Locate the cell with the specified text and output its (X, Y) center coordinate. 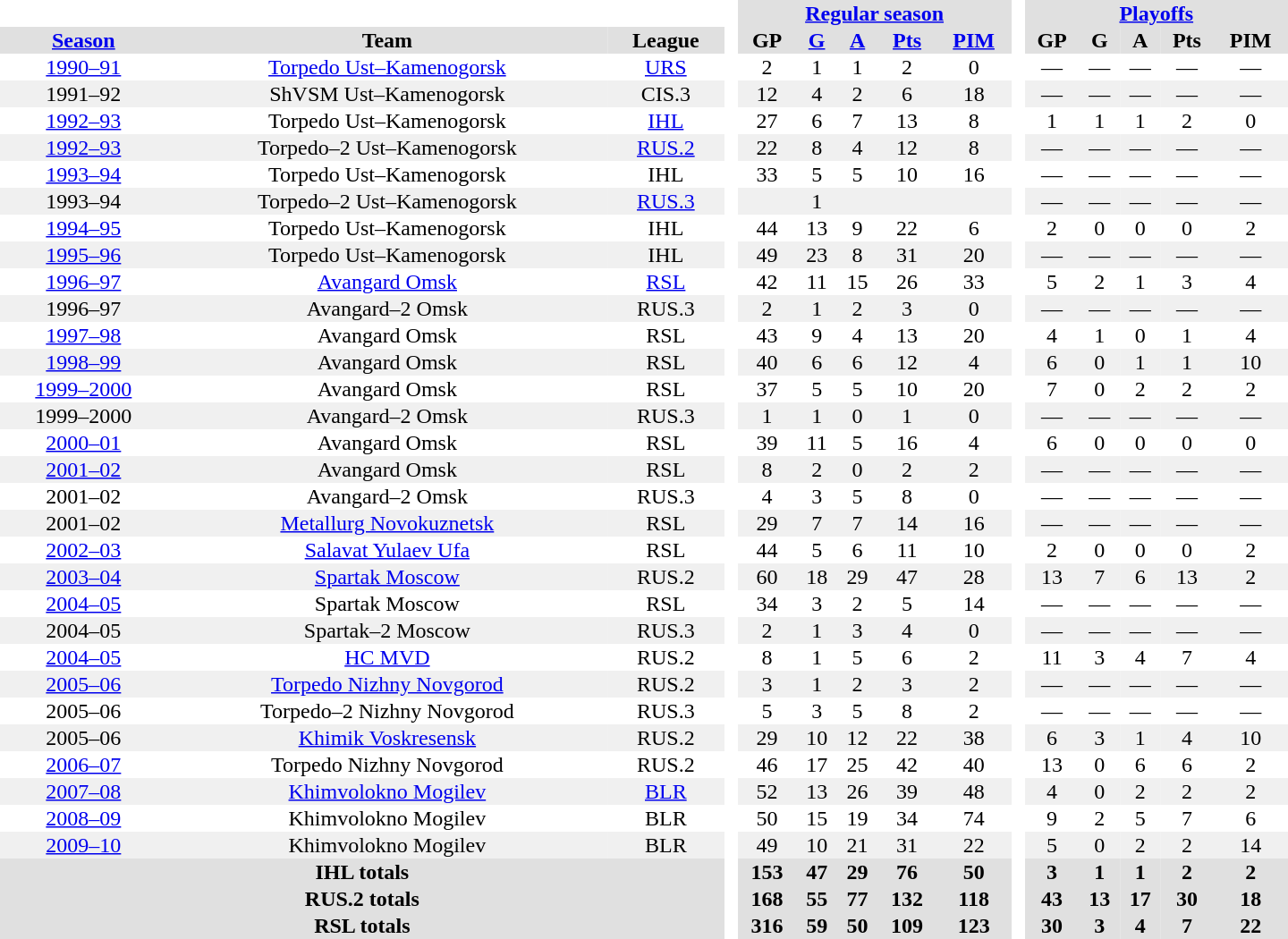
2008–09 (84, 818)
23 (816, 255)
1990–91 (84, 67)
123 (974, 926)
76 (907, 872)
48 (974, 791)
Metallurg Novokuznetsk (387, 523)
132 (907, 899)
Spartak–2 Moscow (387, 630)
Khimik Voskresensk (387, 738)
74 (974, 818)
28 (974, 577)
19 (857, 818)
60 (767, 577)
59 (816, 926)
League (665, 40)
RUS.2 totals (362, 899)
Torpedo–2 Nizhny Novgorod (387, 711)
2000–01 (84, 443)
168 (767, 899)
Season (84, 40)
2003–04 (84, 577)
52 (767, 791)
ShVSM Ust–Kamenogorsk (387, 94)
55 (816, 899)
1994–95 (84, 228)
Salavat Yulaev Ufa (387, 550)
38 (974, 738)
46 (767, 765)
2007–08 (84, 791)
21 (857, 845)
Regular season (875, 13)
2002–03 (84, 550)
Playoffs (1157, 13)
1991–92 (84, 94)
109 (907, 926)
37 (767, 389)
2009–10 (84, 845)
153 (767, 872)
2006–07 (84, 765)
1998–99 (84, 362)
77 (857, 899)
IHL totals (362, 872)
Team (387, 40)
1997–98 (84, 335)
CIS.3 (665, 94)
27 (767, 121)
HC MVD (387, 657)
1995–96 (84, 255)
118 (974, 899)
316 (767, 926)
RSL totals (362, 926)
URS (665, 67)
25 (857, 765)
